Pinpoint the cell where the given text exists, returning its (X, Y) midpoint coordinate. 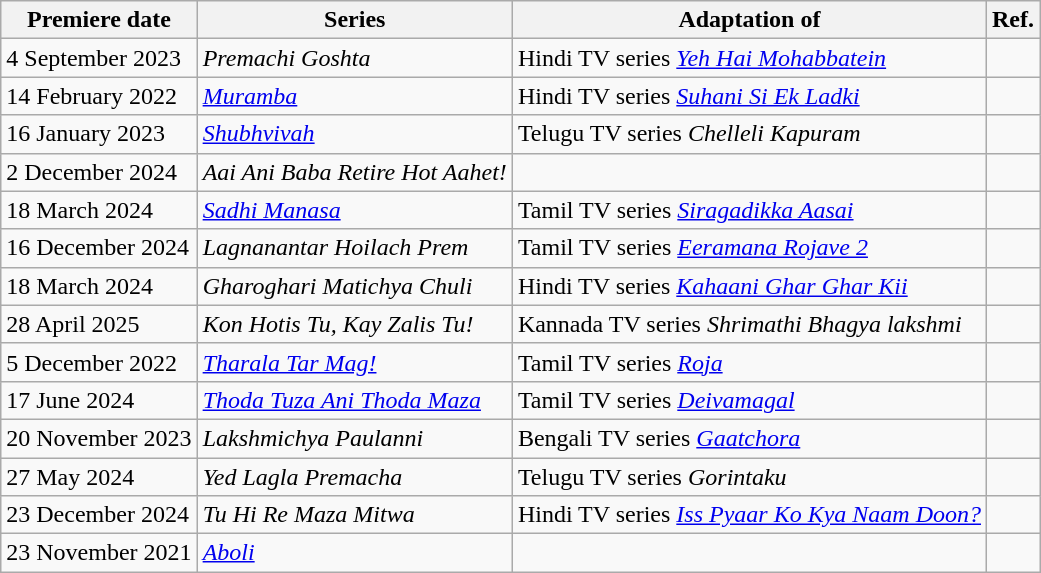
Yed Lagla Premacha (354, 477)
Tamil TV series Eeramana Rojave 2 (749, 248)
Ref. (1014, 20)
5 December 2022 (99, 362)
Shubhvivah (354, 134)
Tamil TV series Deivamagal (749, 400)
23 November 2021 (99, 553)
Sadhi Manasa (354, 210)
27 May 2024 (99, 477)
23 December 2024 (99, 515)
Premachi Goshta (354, 58)
Lakshmichya Paulanni (354, 438)
Thoda Tuza Ani Thoda Maza (354, 400)
Bengali TV series Gaatchora (749, 438)
Premiere date (99, 20)
4 September 2023 (99, 58)
Gharoghari Matichya Chuli (354, 286)
Hindi TV series Iss Pyaar Ko Kya Naam Doon? (749, 515)
Hindi TV series Suhani Si Ek Ladki (749, 96)
2 December 2024 (99, 172)
17 June 2024 (99, 400)
Tamil TV series Siragadikka Aasai (749, 210)
Kannada TV series Shrimathi Bhagya lakshmi (749, 324)
Muramba (354, 96)
Series (354, 20)
Tu Hi Re Maza Mitwa (354, 515)
Telugu TV series Gorintaku (749, 477)
Hindi TV series Yeh Hai Mohabbatein (749, 58)
Tamil TV series Roja (749, 362)
16 January 2023 (99, 134)
Adaptation of (749, 20)
Kon Hotis Tu, Kay Zalis Tu! (354, 324)
28 April 2025 (99, 324)
Telugu TV series Chelleli Kapuram (749, 134)
Aai Ani Baba Retire Hot Aahet! (354, 172)
Aboli (354, 553)
16 December 2024 (99, 248)
Tharala Tar Mag! (354, 362)
Hindi TV series Kahaani Ghar Ghar Kii (749, 286)
Lagnanantar Hoilach Prem (354, 248)
14 February 2022 (99, 96)
20 November 2023 (99, 438)
